For the text-containing cell, return its midpoint in [X, Y] coordinate format. 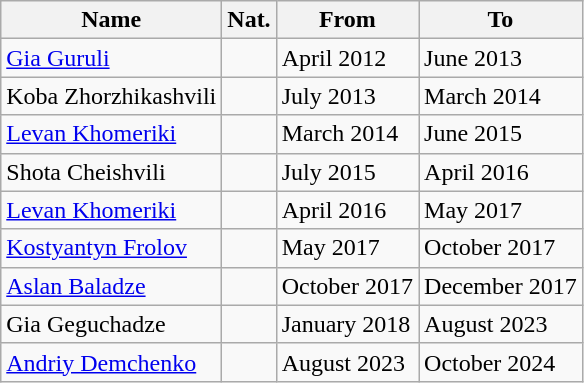
October 2024 [501, 362]
To [501, 20]
January 2018 [347, 324]
July 2013 [347, 96]
Name [112, 20]
Gia Guruli [112, 58]
Shota Cheishvili [112, 172]
From [347, 20]
Nat. [249, 20]
Gia Geguchadze [112, 324]
April 2012 [347, 58]
Aslan Baladze [112, 286]
June 2015 [501, 134]
Koba Zhorzhikashvili [112, 96]
Kostyantyn Frolov [112, 248]
December 2017 [501, 286]
Andriy Demchenko [112, 362]
June 2013 [501, 58]
July 2015 [347, 172]
